Return the (X, Y) coordinate for the center point of the cell that contains the specified text.  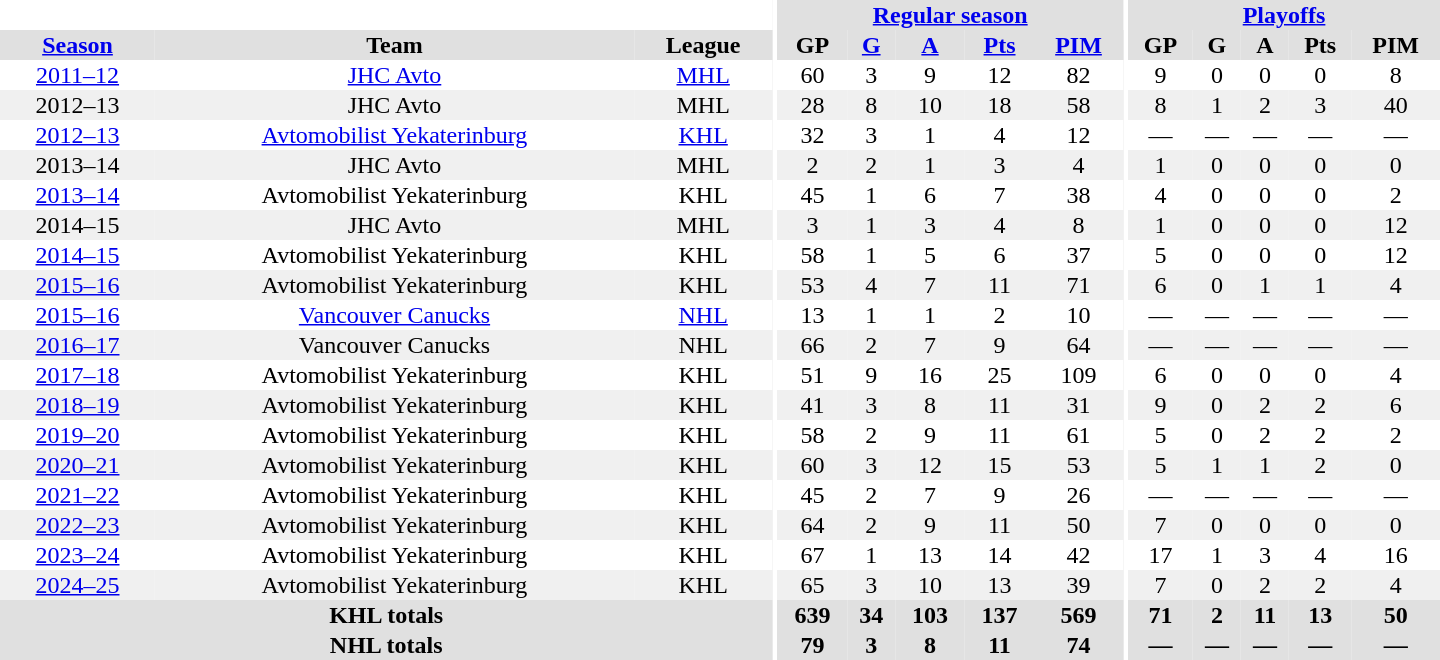
NHL totals (386, 645)
51 (812, 375)
66 (812, 345)
34 (871, 615)
Regular season (950, 15)
14 (1000, 555)
32 (812, 135)
17 (1160, 555)
61 (1078, 435)
25 (1000, 375)
15 (1000, 465)
KHL totals (386, 615)
2021–22 (78, 495)
2017–18 (78, 375)
Playoffs (1284, 15)
82 (1078, 75)
2018–19 (78, 405)
38 (1078, 195)
65 (812, 585)
2019–20 (78, 435)
569 (1078, 615)
31 (1078, 405)
67 (812, 555)
2016–17 (78, 345)
37 (1078, 255)
18 (1000, 105)
74 (1078, 645)
League (703, 45)
2023–24 (78, 555)
41 (812, 405)
137 (1000, 615)
2011–12 (78, 75)
Team (394, 45)
42 (1078, 555)
2022–23 (78, 525)
2024–25 (78, 585)
Season (78, 45)
109 (1078, 375)
79 (812, 645)
28 (812, 105)
40 (1396, 105)
26 (1078, 495)
39 (1078, 585)
639 (812, 615)
2020–21 (78, 465)
103 (930, 615)
